Identify which cell holds the provided text, then report its [x, y] central coordinate. 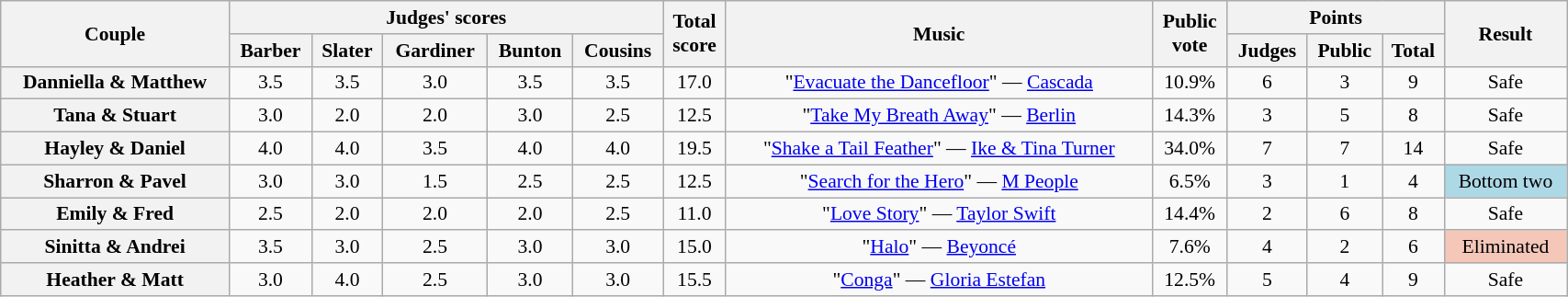
Slater [347, 51]
14.3% [1189, 116]
Total [1413, 51]
19.5 [694, 149]
Points [1336, 17]
"Take My Breath Away" — Berlin [939, 116]
"Evacuate the Dancefloor" — Cascada [939, 83]
7.6% [1189, 247]
Public [1345, 51]
Totalscore [694, 33]
6.5% [1189, 181]
"Halo" — Beyoncé [939, 247]
"Search for the Hero" — M People [939, 181]
Cousins [617, 51]
"Conga" — Gloria Estefan [939, 280]
Music [939, 33]
Hayley & Daniel [116, 149]
14.4% [1189, 214]
Danniella & Matthew [116, 83]
Sinitta & Andrei [116, 247]
Result [1505, 33]
Bunton [531, 51]
Couple [116, 33]
11.0 [694, 214]
17.0 [694, 83]
10.9% [1189, 83]
Emily & Fred [116, 214]
Eliminated [1505, 247]
Bottom two [1505, 181]
Heather & Matt [116, 280]
"Love Story" — Taylor Swift [939, 214]
Barber [270, 51]
15.0 [694, 247]
"Shake a Tail Feather" — Ike & Tina Turner [939, 149]
Gardiner [435, 51]
34.0% [1189, 149]
Publicvote [1189, 33]
15.5 [694, 280]
Sharron & Pavel [116, 181]
14 [1413, 149]
Judges' scores [446, 17]
Tana & Stuart [116, 116]
12.5% [1189, 280]
Judges [1268, 51]
1 [1345, 181]
1.5 [435, 181]
